Return [x, y] of the center of cell containing provided text 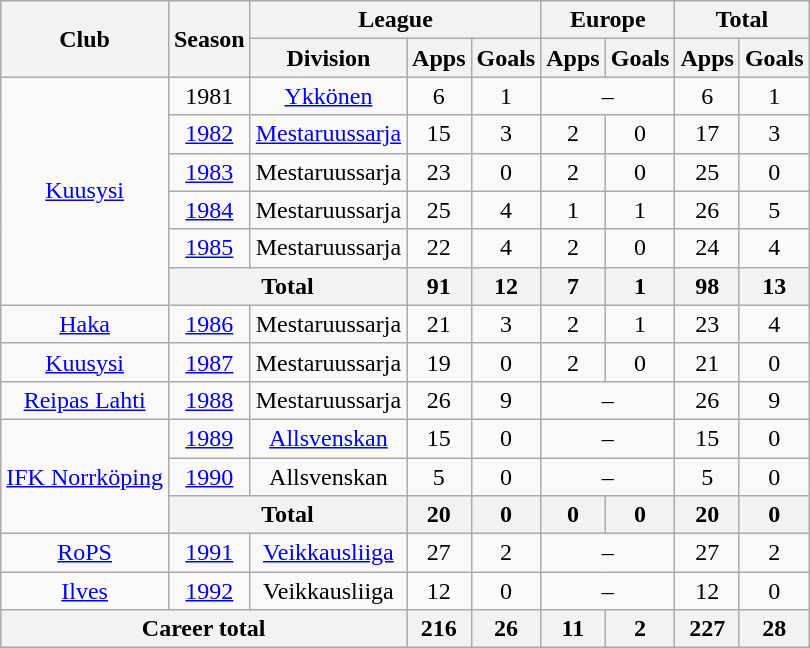
1988 [209, 400]
98 [707, 286]
7 [573, 286]
Division [328, 58]
1989 [209, 438]
Reipas Lahti [85, 400]
1984 [209, 210]
1991 [209, 553]
Haka [85, 324]
Club [85, 39]
17 [707, 134]
1986 [209, 324]
28 [774, 629]
RoPS [85, 553]
Career total [204, 629]
Ykkönen [328, 96]
11 [573, 629]
IFK Norrköping [85, 476]
Europe [608, 20]
Ilves [85, 591]
1992 [209, 591]
1982 [209, 134]
1981 [209, 96]
League [396, 20]
1990 [209, 477]
1987 [209, 362]
216 [439, 629]
91 [439, 286]
13 [774, 286]
19 [439, 362]
24 [707, 248]
22 [439, 248]
Season [209, 39]
227 [707, 629]
1985 [209, 248]
1983 [209, 172]
